Provide the [x, y] coordinate of the cell's center where the given text is located.  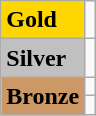
Gold [43, 20]
Silver [43, 58]
Bronze [43, 96]
